Extract the [X, Y] coordinate from the center of the cell holding the provided text.  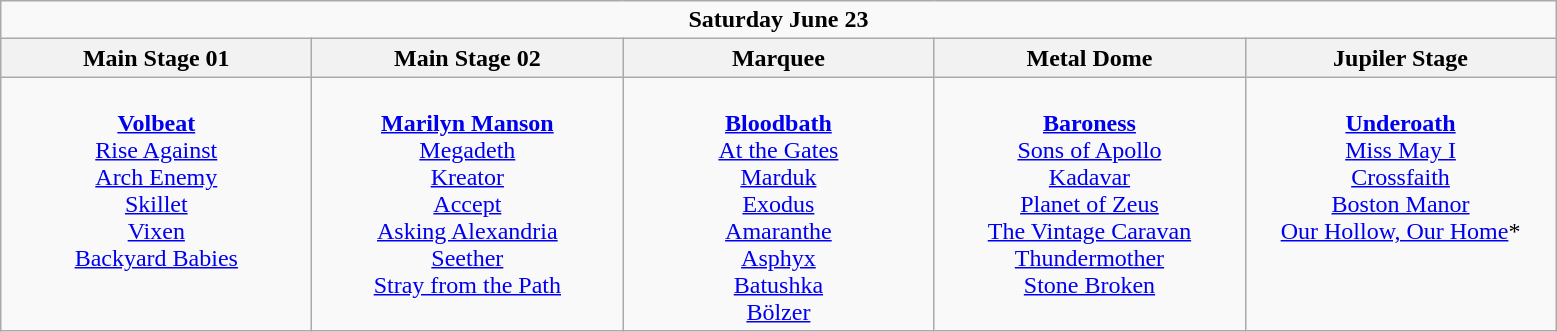
Marilyn Manson Megadeth Kreator Accept Asking Alexandria Seether Stray from the Path [468, 204]
Marquee [778, 58]
Jupiler Stage [1400, 58]
Main Stage 02 [468, 58]
Volbeat Rise Against Arch Enemy Skillet Vixen Backyard Babies [156, 204]
Bloodbath At the Gates Marduk Exodus Amaranthe Asphyx Batushka Bölzer [778, 204]
Main Stage 01 [156, 58]
Underoath Miss May I Crossfaith Boston Manor Our Hollow, Our Home* [1400, 204]
Saturday June 23 [778, 20]
Metal Dome [1090, 58]
Baroness Sons of Apollo Kadavar Planet of Zeus The Vintage Caravan Thundermother Stone Broken [1090, 204]
